Return the (x, y) coordinate for the center point of the cell that contains the specified text.  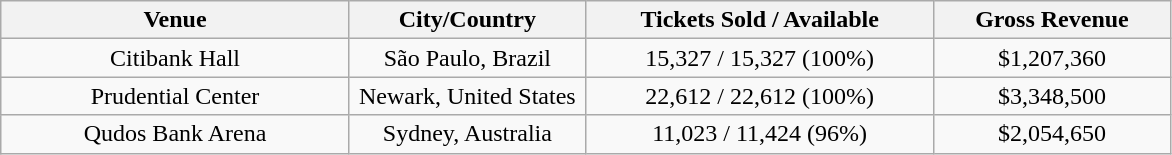
Prudential Center (176, 96)
Qudos Bank Arena (176, 134)
11,023 / 11,424 (96%) (760, 134)
São Paulo, Brazil (467, 58)
Gross Revenue (1052, 20)
Tickets Sold / Available (760, 20)
Citibank Hall (176, 58)
$3,348,500 (1052, 96)
Venue (176, 20)
Sydney, Australia (467, 134)
22,612 / 22,612 (100%) (760, 96)
$1,207,360 (1052, 58)
15,327 / 15,327 (100%) (760, 58)
Newark, United States (467, 96)
City/Country (467, 20)
$2,054,650 (1052, 134)
